Detect which cell encompasses the target text, then output its (X, Y) center coordinate. 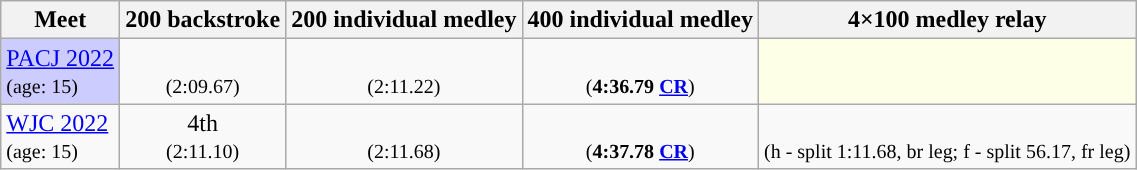
(4:36.79 CR) (640, 72)
(2:11.68) (404, 136)
Meet (60, 20)
(2:11.22) (404, 72)
200 individual medley (404, 20)
200 backstroke (203, 20)
(2:09.67) (203, 72)
(4:37.78 CR) (640, 136)
WJC 2022(age: 15) (60, 136)
(h - split 1:11.68, br leg; f - split 56.17, fr leg) (946, 136)
4×100 medley relay (946, 20)
400 individual medley (640, 20)
PACJ 2022(age: 15) (60, 72)
4th(2:11.10) (203, 136)
